Scan for the cell matching the given text and deliver its (x, y) coordinate at center. 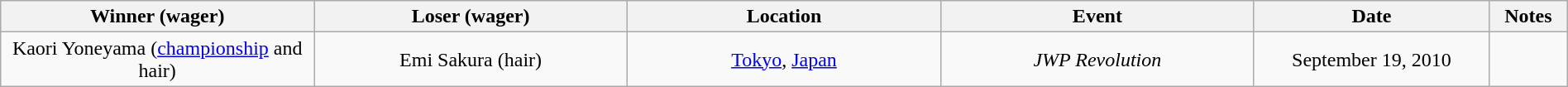
Notes (1528, 17)
Date (1371, 17)
Winner (wager) (157, 17)
Loser (wager) (471, 17)
Tokyo, Japan (784, 60)
Event (1097, 17)
Location (784, 17)
Emi Sakura (hair) (471, 60)
September 19, 2010 (1371, 60)
JWP Revolution (1097, 60)
Kaori Yoneyama (championship and hair) (157, 60)
